From the cell containing the given text, extract its center point as (x, y) coordinate. 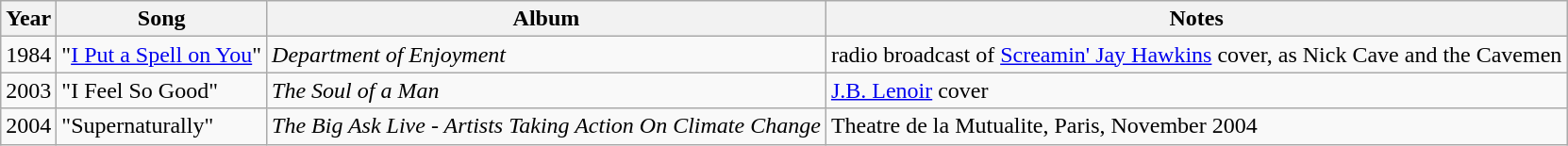
"I Put a Spell on You" (162, 55)
"I Feel So Good" (162, 90)
Theatre de la Mutualite, Paris, November 2004 (1196, 126)
radio broadcast of Screamin' Jay Hawkins cover, as Nick Cave and the Cavemen (1196, 55)
1984 (28, 55)
The Big Ask Live - Artists Taking Action On Climate Change (547, 126)
Album (547, 19)
The Soul of a Man (547, 90)
2004 (28, 126)
2003 (28, 90)
Notes (1196, 19)
Song (162, 19)
J.B. Lenoir cover (1196, 90)
"Supernaturally" (162, 126)
Year (28, 19)
Department of Enjoyment (547, 55)
